Scan for the cell matching the given text and deliver its [X, Y] coordinate at center. 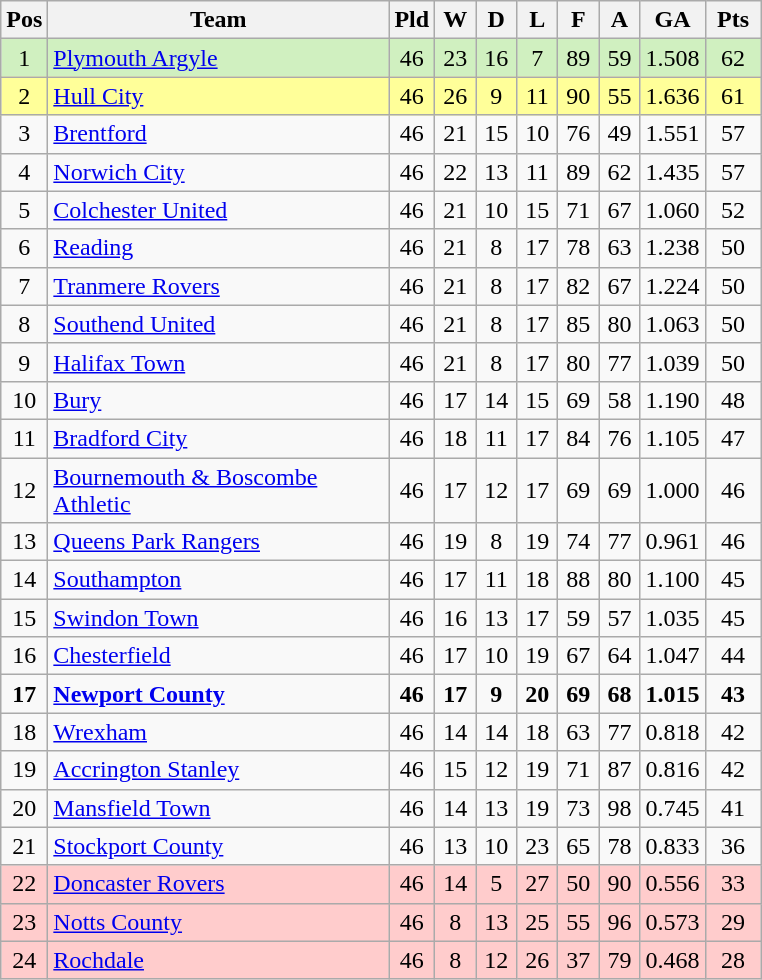
1.190 [672, 400]
41 [733, 808]
Norwich City [218, 172]
F [578, 20]
1.060 [672, 210]
0.556 [672, 884]
Halifax Town [218, 362]
Hull City [218, 96]
Pts [733, 20]
Queens Park Rangers [218, 542]
Plymouth Argyle [218, 58]
49 [620, 134]
28 [733, 960]
52 [733, 210]
33 [733, 884]
96 [620, 922]
1.100 [672, 580]
Rochdale [218, 960]
1.063 [672, 324]
GA [672, 20]
1.105 [672, 438]
L [538, 20]
1.636 [672, 96]
0.961 [672, 542]
88 [578, 580]
1.015 [672, 694]
1.047 [672, 656]
0.573 [672, 922]
D [496, 20]
Reading [218, 248]
85 [578, 324]
47 [733, 438]
82 [578, 286]
2 [24, 96]
Colchester United [218, 210]
Pld [412, 20]
W [456, 20]
37 [578, 960]
Accrington Stanley [218, 770]
Bradford City [218, 438]
Stockport County [218, 846]
0.818 [672, 732]
Wrexham [218, 732]
79 [620, 960]
68 [620, 694]
Pos [24, 20]
3 [24, 134]
1.035 [672, 618]
Bury [218, 400]
1 [24, 58]
74 [578, 542]
Newport County [218, 694]
Doncaster Rovers [218, 884]
43 [733, 694]
58 [620, 400]
84 [578, 438]
36 [733, 846]
29 [733, 922]
0.833 [672, 846]
Notts County [218, 922]
24 [24, 960]
87 [620, 770]
98 [620, 808]
1.508 [672, 58]
1.435 [672, 172]
Mansfield Town [218, 808]
Bournemouth & Boscombe Athletic [218, 490]
1.039 [672, 362]
0.745 [672, 808]
Southampton [218, 580]
0.468 [672, 960]
64 [620, 656]
27 [538, 884]
73 [578, 808]
6 [24, 248]
25 [538, 922]
61 [733, 96]
44 [733, 656]
Brentford [218, 134]
1.238 [672, 248]
Chesterfield [218, 656]
Swindon Town [218, 618]
A [620, 20]
48 [733, 400]
Team [218, 20]
0.816 [672, 770]
1.224 [672, 286]
1.000 [672, 490]
65 [578, 846]
4 [24, 172]
Tranmere Rovers [218, 286]
1.551 [672, 134]
Southend United [218, 324]
